Return the (X, Y) coordinate for the center point of the cell that contains the specified text.  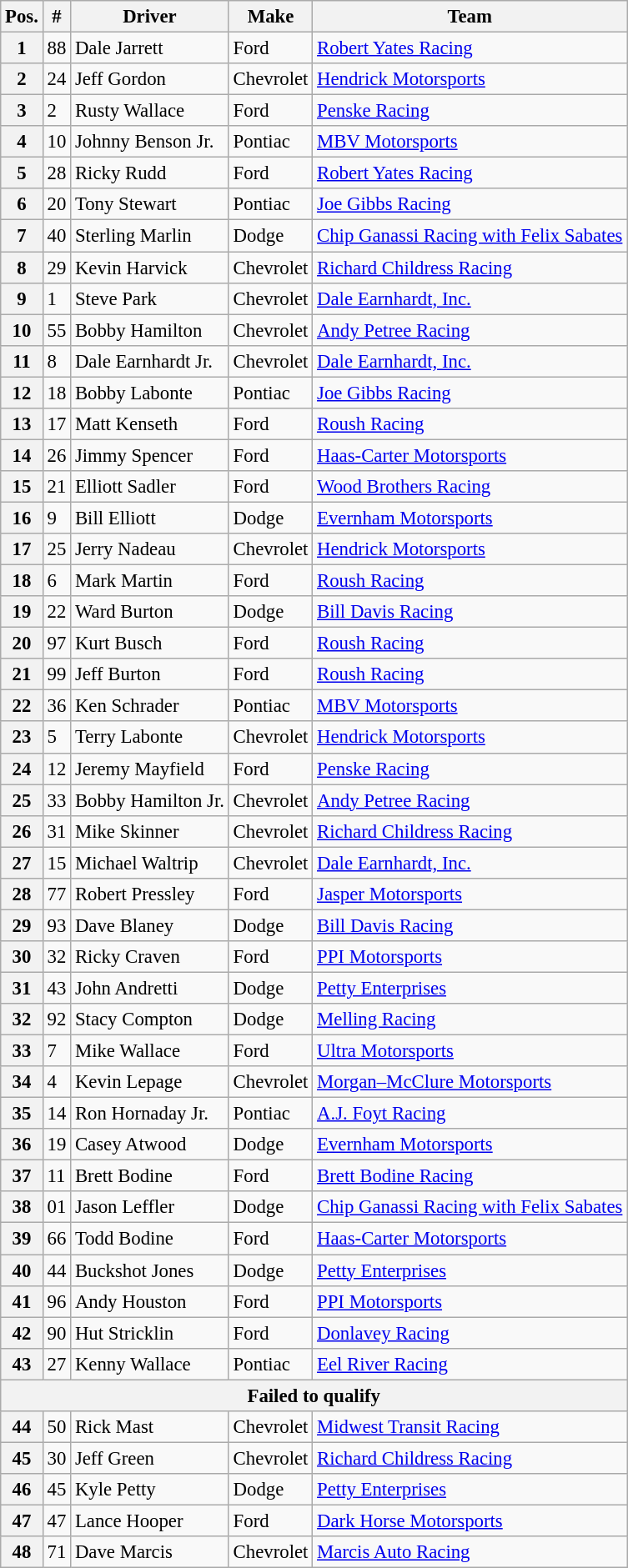
A.J. Foyt Racing (470, 1114)
Eel River Racing (470, 1364)
Wood Brothers Racing (470, 487)
Failed to qualify (314, 1395)
71 (57, 1552)
Kyle Petty (150, 1490)
99 (57, 674)
Todd Bodine (150, 1239)
Lance Hooper (150, 1520)
66 (57, 1239)
Bobby Labonte (150, 393)
Jeff Gordon (150, 79)
37 (22, 1176)
97 (57, 644)
John Andretti (150, 988)
Marcis Auto Racing (470, 1552)
Jeff Burton (150, 674)
42 (22, 1333)
Matt Kenseth (150, 424)
Pos. (22, 17)
Kenny Wallace (150, 1364)
Buckshot Jones (150, 1270)
Brett Bodine (150, 1176)
Elliott Sadler (150, 487)
Sterling Marlin (150, 236)
Ultra Motorsports (470, 1051)
Dave Blaney (150, 925)
Andy Houston (150, 1301)
Bobby Hamilton (150, 330)
Dark Horse Motorsports (470, 1520)
Brett Bodine Racing (470, 1176)
Ricky Rudd (150, 173)
Jimmy Spencer (150, 455)
46 (22, 1490)
Driver (150, 17)
Ken Schrader (150, 706)
Jerry Nadeau (150, 549)
Jasper Motorsports (470, 894)
Stacy Compton (150, 1019)
90 (57, 1333)
39 (22, 1239)
Mike Wallace (150, 1051)
Michael Waltrip (150, 863)
Mike Skinner (150, 831)
Midwest Transit Racing (470, 1427)
Kevin Harvick (150, 268)
Mark Martin (150, 581)
Casey Atwood (150, 1145)
55 (57, 330)
Dale Jarrett (150, 48)
23 (22, 738)
77 (57, 894)
Tony Stewart (150, 204)
96 (57, 1301)
Morgan–McClure Motorsports (470, 1082)
01 (57, 1208)
88 (57, 48)
Jeff Green (150, 1458)
Dave Marcis (150, 1552)
Dale Earnhardt Jr. (150, 361)
Ward Burton (150, 612)
35 (22, 1114)
Jason Leffler (150, 1208)
Make (270, 17)
Ricky Craven (150, 957)
Jeremy Mayfield (150, 769)
Kevin Lepage (150, 1082)
Donlavey Racing (470, 1333)
38 (22, 1208)
Bill Elliott (150, 518)
# (57, 17)
92 (57, 1019)
Ron Hornaday Jr. (150, 1114)
Rick Mast (150, 1427)
Team (470, 17)
Kurt Busch (150, 644)
41 (22, 1301)
Steve Park (150, 298)
34 (22, 1082)
3 (22, 111)
16 (22, 518)
48 (22, 1552)
93 (57, 925)
Robert Pressley (150, 894)
Terry Labonte (150, 738)
Johnny Benson Jr. (150, 142)
Rusty Wallace (150, 111)
Hut Stricklin (150, 1333)
13 (22, 424)
Melling Racing (470, 1019)
50 (57, 1427)
Bobby Hamilton Jr. (150, 800)
